Return [X, Y] of the center of cell containing provided text 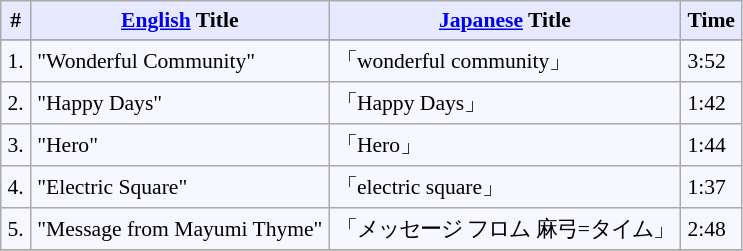
1:37 [712, 187]
1:44 [712, 145]
1:42 [712, 103]
「メッセージ フロム 麻弓=タイム」 [504, 229]
Japanese Title [504, 20]
「Happy Days」 [504, 103]
3:52 [712, 61]
「electric square」 [504, 187]
"Hero" [180, 145]
"Electric Square" [180, 187]
Time [712, 20]
English Title [180, 20]
"Happy Days" [180, 103]
4. [16, 187]
"Wonderful Community" [180, 61]
「Hero」 [504, 145]
3. [16, 145]
# [16, 20]
5. [16, 229]
2. [16, 103]
"Message from Mayumi Thyme" [180, 229]
1. [16, 61]
「wonderful community」 [504, 61]
2:48 [712, 229]
